From the cell containing the given text, extract its center point as [x, y] coordinate. 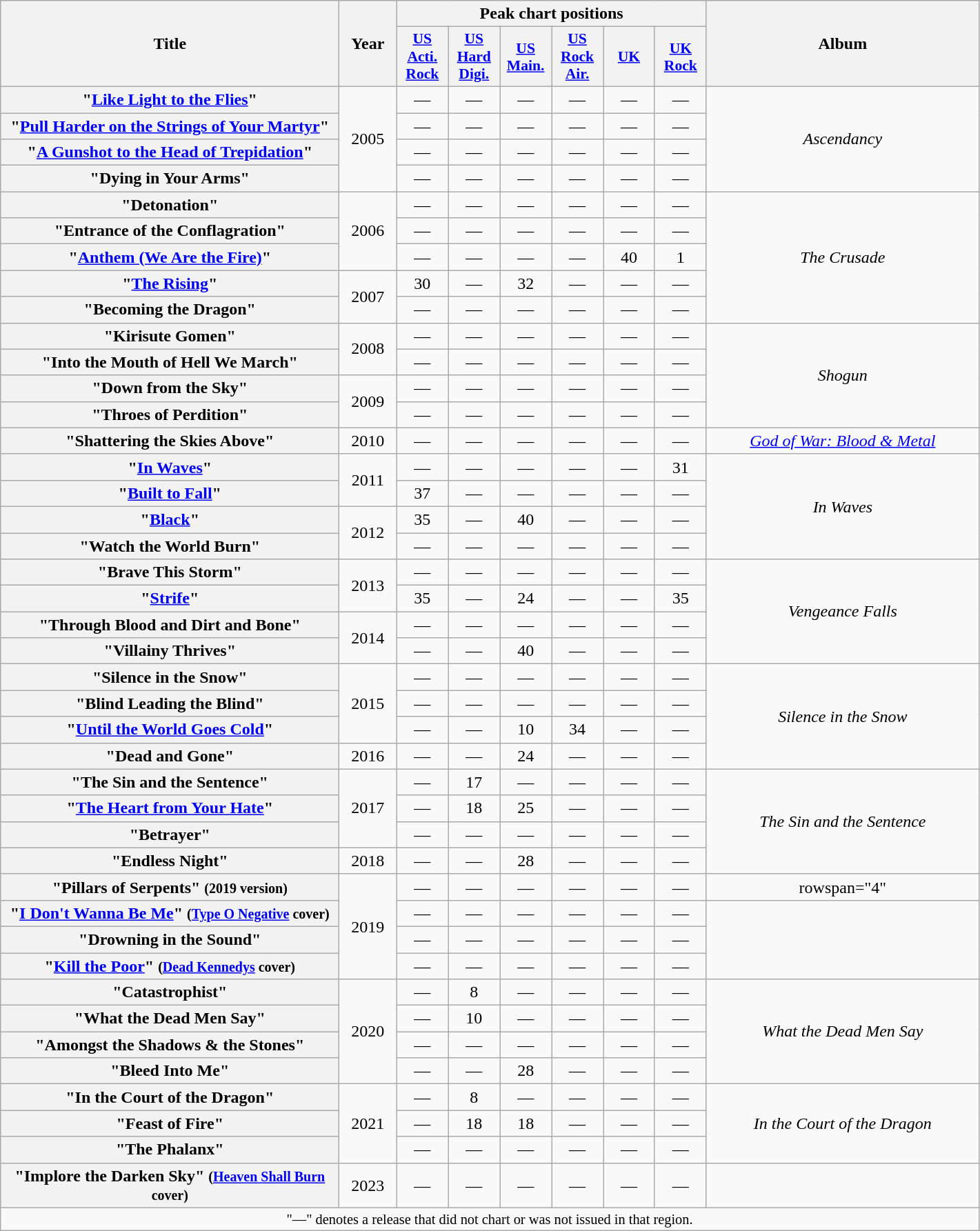
2019 [368, 926]
2005 [368, 139]
USHardDigi. [474, 57]
"Silence in the Snow" [170, 677]
Album [843, 44]
"Throes of Perdition" [170, 414]
"Through Blood and Dirt and Bone" [170, 625]
"Amongst the Shadows & the Stones" [170, 1045]
"The Heart from Your Hate" [170, 808]
"In the Court of the Dragon" [170, 1097]
30 [422, 283]
"In Waves" [170, 467]
USMain. [526, 57]
Vengeance Falls [843, 612]
"Implore the Darken Sky" (Heaven Shall Burn cover) [170, 1185]
"Strife" [170, 599]
2012 [368, 532]
"Detonation" [170, 205]
2017 [368, 808]
"Shattering the Skies Above" [170, 441]
"The Phalanx" [170, 1150]
"Endless Night" [170, 861]
"Kill the Poor" (Dead Kennedys cover) [170, 966]
2006 [368, 231]
34 [578, 730]
2023 [368, 1185]
"Like Light to the Flies" [170, 99]
"Brave This Storm" [170, 572]
"Built to Fall" [170, 493]
"Feast of Fire" [170, 1123]
"Entrance of the Conflagration" [170, 231]
USActi.Rock [422, 57]
What the Dead Men Say [843, 1032]
rowspan="4" [843, 887]
Silence in the Snow [843, 717]
"—" denotes a release that did not chart or was not issued in that region. [490, 1219]
UKRock [680, 57]
2013 [368, 586]
32 [526, 283]
2021 [368, 1123]
"Dead and Gone" [170, 756]
31 [680, 467]
"Bleed Into Me" [170, 1071]
2020 [368, 1032]
2016 [368, 756]
2011 [368, 480]
2014 [368, 638]
"Betrayer" [170, 834]
Year [368, 44]
"A Gunshot to the Head of Trepidation" [170, 152]
In Waves [843, 506]
"Anthem (We Are the Fire)" [170, 257]
1 [680, 257]
2018 [368, 861]
"I Don't Wanna Be Me" (Type O Negative cover) [170, 913]
Peak chart positions [552, 14]
"The Sin and the Sentence" [170, 782]
"Into the Mouth of Hell We March" [170, 362]
God of War: Blood & Metal [843, 441]
25 [526, 808]
17 [474, 782]
"Catastrophist" [170, 992]
"Pull Harder on the Strings of Your Martyr" [170, 126]
UK [629, 57]
2010 [368, 441]
Shogun [843, 375]
"Watch the World Burn" [170, 546]
2009 [368, 401]
"What the Dead Men Say" [170, 1019]
"Pillars of Serpents" (2019 version) [170, 887]
2007 [368, 297]
"Black" [170, 519]
Ascendancy [843, 139]
"Becoming the Dragon" [170, 310]
Title [170, 44]
"Down from the Sky" [170, 388]
The Sin and the Sentence [843, 821]
2015 [368, 703]
The Crusade [843, 257]
"Villainy Thrives" [170, 651]
"The Rising" [170, 283]
"Blind Leading the Blind" [170, 703]
"Dying in Your Arms" [170, 179]
"Drowning in the Sound" [170, 939]
"Until the World Goes Cold" [170, 730]
"Kirisute Gomen" [170, 336]
USRockAir. [578, 57]
In the Court of the Dragon [843, 1123]
2008 [368, 349]
37 [422, 493]
